Locate the cell with the specified text and output its [x, y] center coordinate. 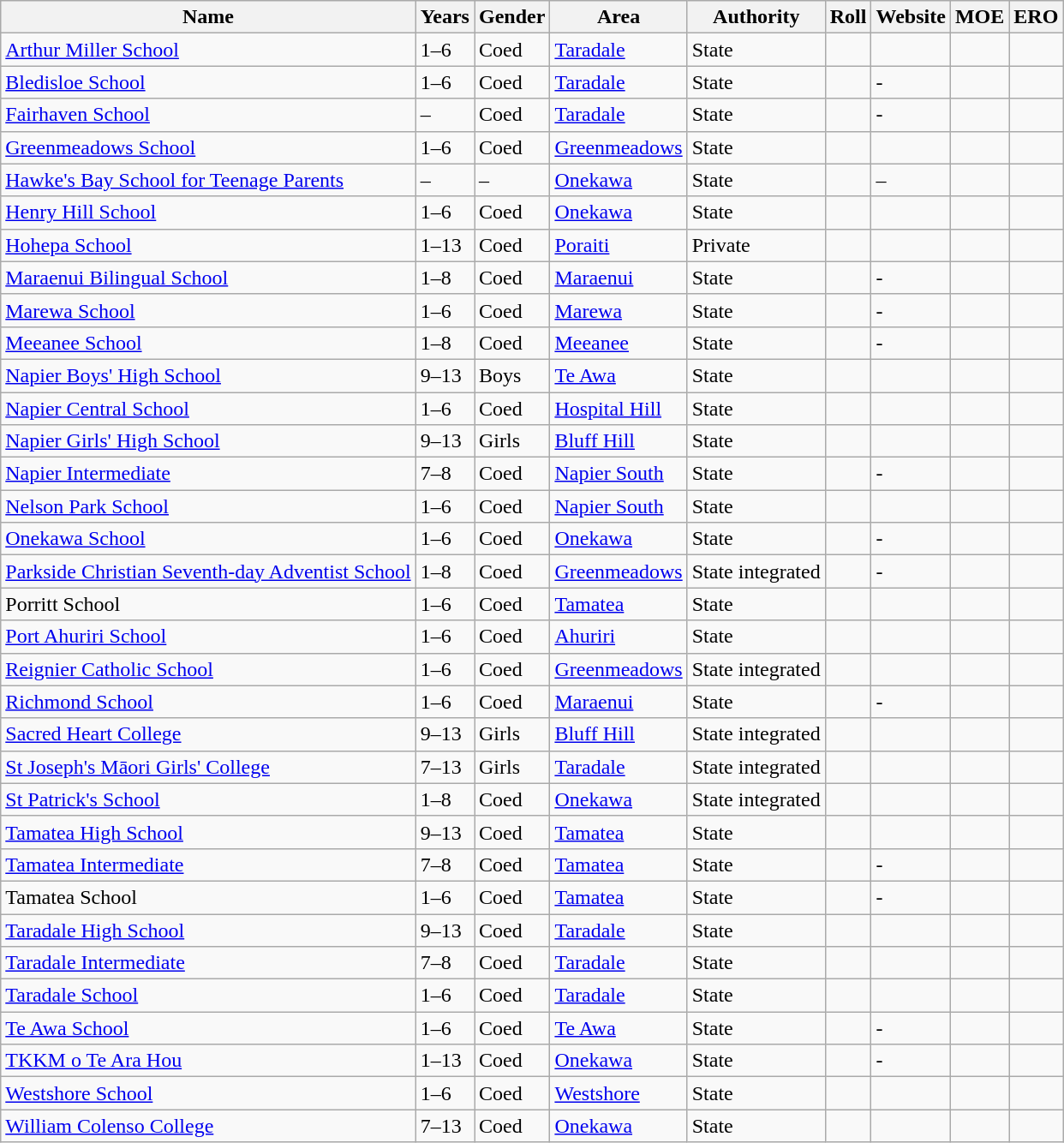
St Patrick's School [208, 799]
Te Awa School [208, 1028]
Napier Intermediate [208, 474]
Meeanee School [208, 343]
Poraiti [619, 245]
Westshore [619, 1093]
William Colenso College [208, 1126]
Gender [512, 17]
TKKM o Te Ara Hou [208, 1061]
Porritt School [208, 604]
MOE [979, 17]
Hawke's Bay School for Teenage Parents [208, 180]
Private [756, 245]
Hohepa School [208, 245]
Reignier Catholic School [208, 669]
ERO [1037, 17]
Fairhaven School [208, 115]
Westshore School [208, 1093]
Tamatea School [208, 897]
Nelson Park School [208, 506]
Name [208, 17]
Port Ahuriri School [208, 637]
Maraenui Bilingual School [208, 278]
Taradale High School [208, 930]
Years [445, 17]
Henry Hill School [208, 212]
Marewa School [208, 310]
Sacred Heart College [208, 734]
Authority [756, 17]
Tamatea High School [208, 832]
Marewa [619, 310]
Napier Girls' High School [208, 441]
Website [911, 17]
Richmond School [208, 702]
Greenmeadows School [208, 147]
Parkside Christian Seventh-day Adventist School [208, 571]
Roll [848, 17]
Napier Boys' High School [208, 375]
Area [619, 17]
Tamatea Intermediate [208, 865]
St Joseph's Māori Girls' College [208, 767]
Taradale School [208, 996]
Meeanee [619, 343]
Onekawa School [208, 539]
Boys [512, 375]
Bledisloe School [208, 82]
Hospital Hill [619, 409]
Napier Central School [208, 409]
Ahuriri [619, 637]
Taradale Intermediate [208, 963]
Arthur Miller School [208, 50]
